For the text-containing cell, return its midpoint in [x, y] coordinate format. 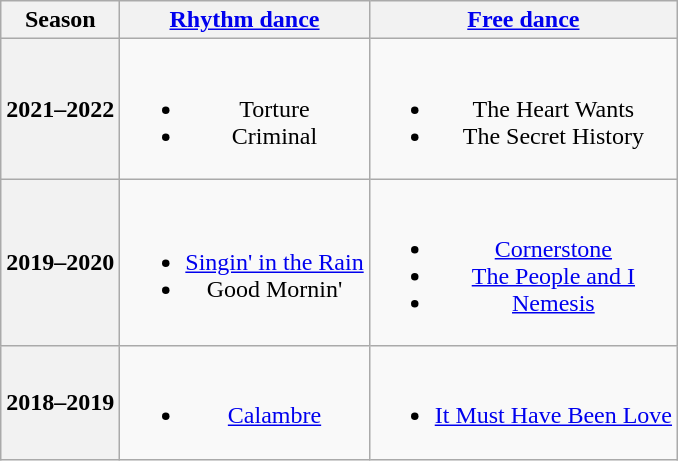
2019–2020 [60, 262]
It Must Have Been Love [523, 402]
The Heart WantsThe Secret History [523, 109]
2018–2019 [60, 402]
Free dance [523, 20]
Season [60, 20]
Torture Criminal [244, 109]
CornerstoneThe People and INemesis [523, 262]
Rhythm dance [244, 20]
Singin' in the Rain Good Mornin' [244, 262]
Calambre [244, 402]
2021–2022 [60, 109]
